For the text-containing cell, return its midpoint in (x, y) coordinate format. 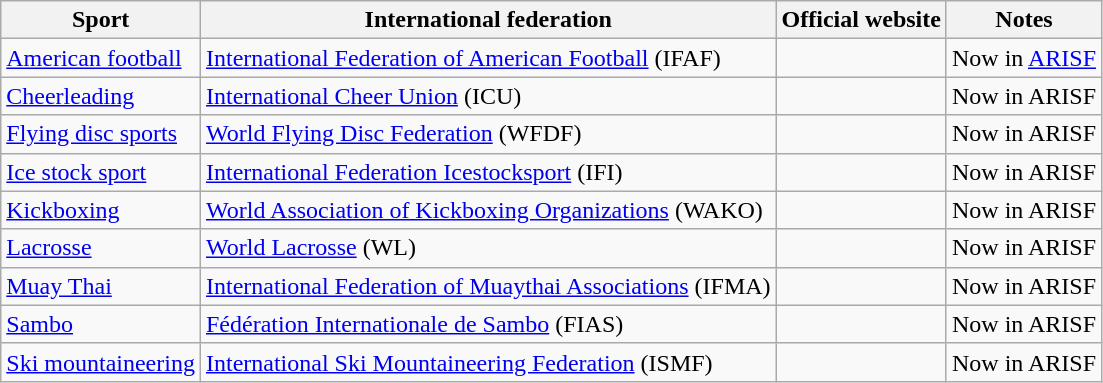
Sambo (101, 324)
Notes (1024, 20)
Ski mountaineering (101, 362)
International Ski Mountaineering Federation (ISMF) (488, 362)
Ice stock sport (101, 172)
International Federation of American Football (IFAF) (488, 58)
Muay Thai (101, 286)
International federation (488, 20)
Kickboxing (101, 210)
International Federation of Muaythai Associations (IFMA) (488, 286)
World Lacrosse (WL) (488, 248)
International Cheer Union (ICU) (488, 96)
International Federation Icestocksport (IFI) (488, 172)
Sport (101, 20)
Flying disc sports (101, 134)
Cheerleading (101, 96)
Lacrosse (101, 248)
American football (101, 58)
World Association of Kickboxing Organizations (WAKO) (488, 210)
Fédération Internationale de Sambo (FIAS) (488, 324)
Official website (861, 20)
World Flying Disc Federation (WFDF) (488, 134)
